From the cell containing the given text, extract its center point as [x, y] coordinate. 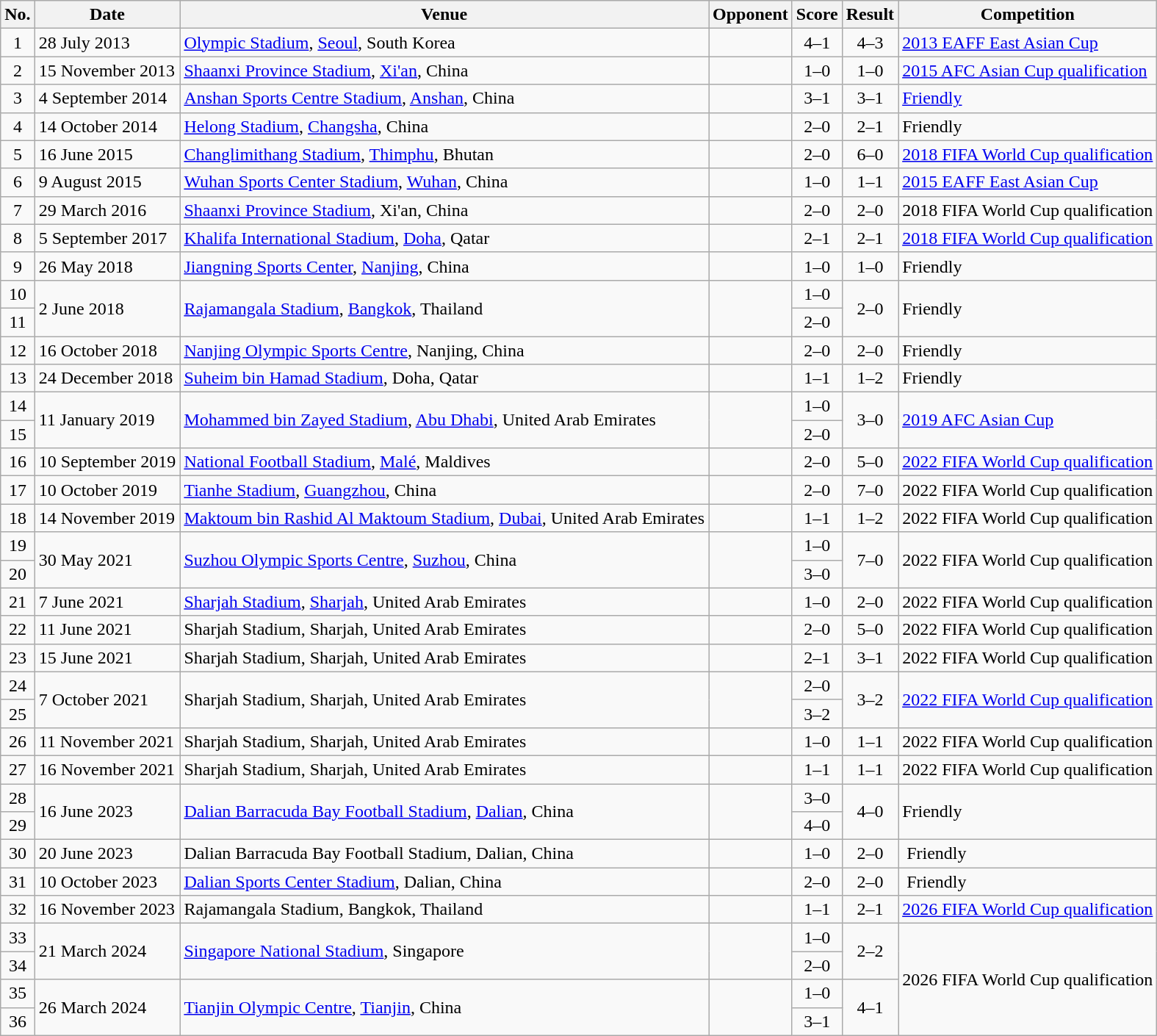
10 October 2023 [107, 882]
Dalian Sports Center Stadium, Dalian, China [444, 882]
18 [18, 518]
28 [18, 797]
11 November 2021 [107, 741]
34 [18, 965]
Mohammed bin Zayed Stadium, Abu Dhabi, United Arab Emirates [444, 420]
32 [18, 910]
Helong Stadium, Changsha, China [444, 126]
Singapore National Stadium, Singapore [444, 952]
20 [18, 574]
Wuhan Sports Center Stadium, Wuhan, China [444, 182]
2013 EAFF East Asian Cup [1028, 43]
10 October 2019 [107, 490]
29 [18, 826]
Jiangning Sports Center, Nanjing, China [444, 266]
33 [18, 938]
11 [18, 322]
36 [18, 1021]
14 [18, 406]
14 November 2019 [107, 518]
No. [18, 15]
Competition [1028, 15]
31 [18, 882]
Changlimithang Stadium, Thimphu, Bhutan [444, 154]
21 March 2024 [107, 952]
Venue [444, 15]
16 [18, 462]
23 [18, 658]
Date [107, 15]
10 [18, 294]
29 March 2016 [107, 210]
2 June 2018 [107, 308]
5 September 2017 [107, 238]
1 [18, 43]
7 June 2021 [107, 602]
8 [18, 238]
14 October 2014 [107, 126]
2–2 [870, 952]
Nanjing Olympic Sports Centre, Nanjing, China [444, 350]
20 June 2023 [107, 854]
2015 AFC Asian Cup qualification [1028, 71]
24 December 2018 [107, 378]
6 [18, 182]
Maktoum bin Rashid Al Maktoum Stadium, Dubai, United Arab Emirates [444, 518]
26 March 2024 [107, 1007]
4–3 [870, 43]
17 [18, 490]
16 June 2015 [107, 154]
Result [870, 15]
28 July 2013 [107, 43]
Olympic Stadium, Seoul, South Korea [444, 43]
9 August 2015 [107, 182]
Suzhou Olympic Sports Centre, Suzhou, China [444, 560]
19 [18, 546]
25 [18, 713]
11 January 2019 [107, 420]
National Football Stadium, Malé, Maldives [444, 462]
27 [18, 769]
10 September 2019 [107, 462]
2019 AFC Asian Cup [1028, 420]
16 November 2021 [107, 769]
16 November 2023 [107, 910]
15 June 2021 [107, 658]
Score [817, 15]
Opponent [751, 15]
3 [18, 98]
2015 EAFF East Asian Cup [1028, 182]
12 [18, 350]
2 [18, 71]
35 [18, 993]
Suheim bin Hamad Stadium, Doha, Qatar [444, 378]
15 November 2013 [107, 71]
13 [18, 378]
7 [18, 210]
6–0 [870, 154]
5 [18, 154]
16 October 2018 [107, 350]
30 May 2021 [107, 560]
30 [18, 854]
26 May 2018 [107, 266]
Khalifa International Stadium, Doha, Qatar [444, 238]
9 [18, 266]
26 [18, 741]
4 [18, 126]
22 [18, 630]
21 [18, 602]
Tianjin Olympic Centre, Tianjin, China [444, 1007]
4 September 2014 [107, 98]
Anshan Sports Centre Stadium, Anshan, China [444, 98]
16 June 2023 [107, 811]
Tianhe Stadium, Guangzhou, China [444, 490]
15 [18, 434]
7 October 2021 [107, 699]
24 [18, 686]
11 June 2021 [107, 630]
